Search for the cell housing the specified text and yield its [X, Y] center coordinate. 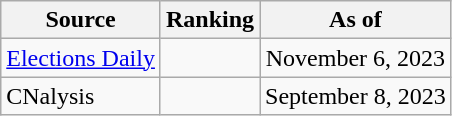
September 8, 2023 [356, 96]
As of [356, 20]
Ranking [210, 20]
Source [81, 20]
Elections Daily [81, 58]
CNalysis [81, 96]
November 6, 2023 [356, 58]
